Detect which cell encompasses the target text, then output its [x, y] center coordinate. 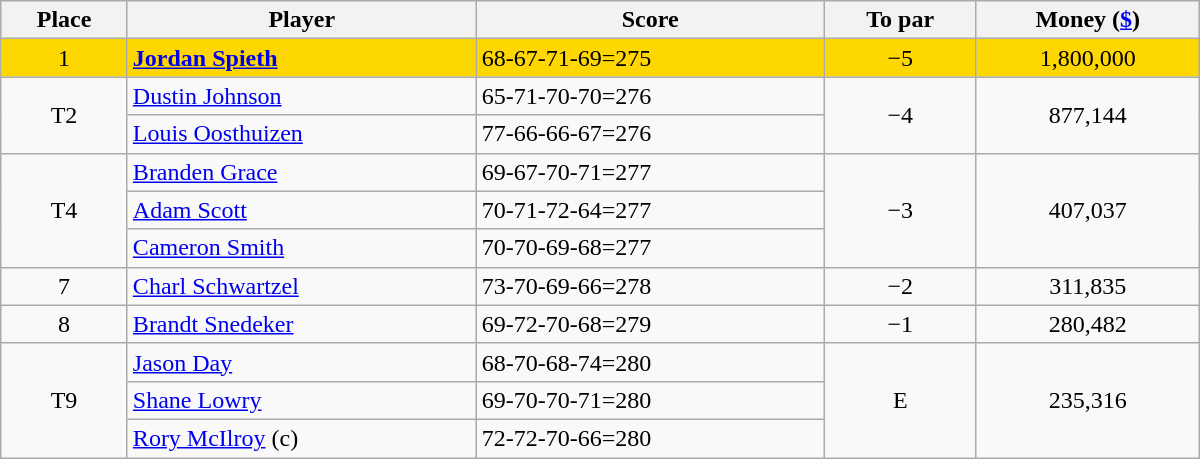
Adam Scott [302, 210]
Shane Lowry [302, 400]
407,037 [1088, 210]
Charl Schwartzel [302, 286]
Rory McIlroy (c) [302, 438]
−4 [900, 115]
To par [900, 20]
T9 [64, 400]
−2 [900, 286]
877,144 [1088, 115]
65-71-70-70=276 [650, 96]
69-72-70-68=279 [650, 324]
Jason Day [302, 362]
77-66-66-67=276 [650, 134]
Cameron Smith [302, 248]
Louis Oosthuizen [302, 134]
Branden Grace [302, 172]
E [900, 400]
Place [64, 20]
−3 [900, 210]
−5 [900, 58]
Player [302, 20]
1 [64, 58]
69-67-70-71=277 [650, 172]
311,835 [1088, 286]
72-72-70-66=280 [650, 438]
Jordan Spieth [302, 58]
1,800,000 [1088, 58]
Money ($) [1088, 20]
69-70-70-71=280 [650, 400]
70-70-69-68=277 [650, 248]
T4 [64, 210]
−1 [900, 324]
Score [650, 20]
7 [64, 286]
73-70-69-66=278 [650, 286]
68-70-68-74=280 [650, 362]
Dustin Johnson [302, 96]
T2 [64, 115]
8 [64, 324]
280,482 [1088, 324]
70-71-72-64=277 [650, 210]
68-67-71-69=275 [650, 58]
235,316 [1088, 400]
Brandt Snedeker [302, 324]
